Return the (x, y) coordinate for the center point of the cell that contains the specified text.  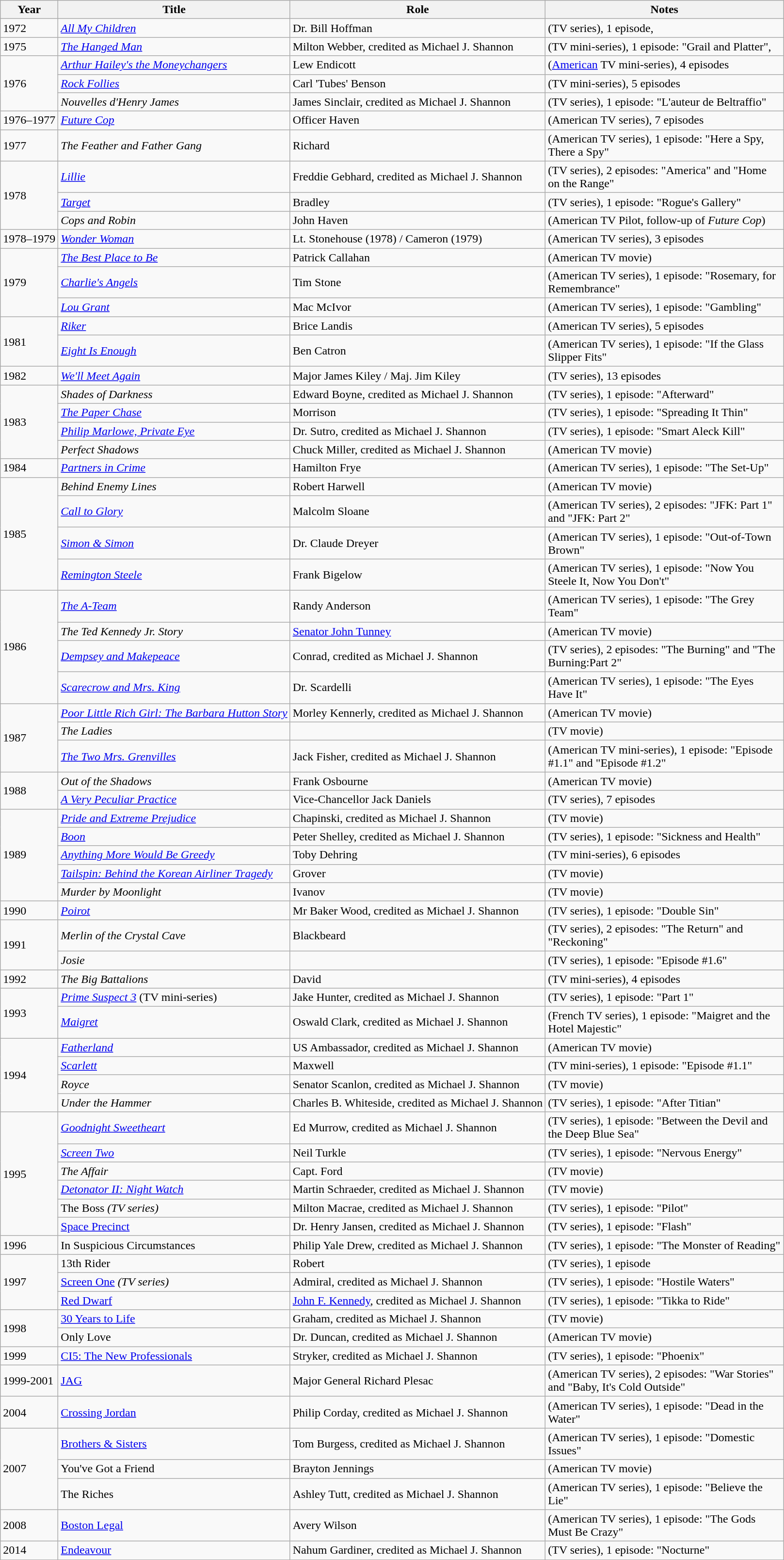
Target (174, 202)
Richard (417, 145)
Robert (417, 1263)
The Ladies (174, 731)
(TV series), 1 episode: "Spreading It Thin" (664, 413)
(American TV series), 7 episodes (664, 120)
Role (417, 10)
(TV series), 1 episode (664, 1263)
1996 (29, 1245)
(TV series), 1 episode: "Flash" (664, 1226)
The Riches (174, 1494)
Charles B. Whiteside, credited as Michael J. Shannon (417, 1103)
(TV series), 1 episode: "Phoenix" (664, 1356)
(TV mini-series), 1 episode: "Grail and Platter", (664, 47)
1978 (29, 195)
Red Dwarf (174, 1300)
Maigret (174, 1022)
Officer Haven (417, 120)
Senator John Tunney (417, 631)
(TV series), 2 episodes: "America" and "Home on the Range" (664, 177)
1978–1979 (29, 239)
1983 (29, 422)
(TV series), 1 episode: "Double Sin" (664, 910)
Scarecrow and Mrs. King (174, 688)
Patrick Callahan (417, 257)
Screen Two (174, 1153)
1977 (29, 145)
Dr. Claude Dreyer (417, 543)
The Feather and Father Gang (174, 145)
Malcolm Sloane (417, 511)
(American TV series), 1 episode: "The Grey Team" (664, 606)
1994 (29, 1075)
Admiral, credited as Michael J. Shannon (417, 1282)
We'll Meet Again (174, 376)
Cops and Robin (174, 220)
(American TV series), 1 episode: "Here a Spy, There a Spy" (664, 145)
(American TV series), 1 episode: "The Gods Must Be Crazy" (664, 1526)
13th Rider (174, 1263)
Riker (174, 326)
(American TV mini-series), 4 episodes (664, 65)
Out of the Shadows (174, 781)
John Haven (417, 220)
Morley Kennerly, credited as Michael J. Shannon (417, 713)
Major James Kiley / Maj. Jim Kiley (417, 376)
Anything More Would Be Greedy (174, 855)
Wonder Woman (174, 239)
Goodnight Sweetheart (174, 1128)
Space Precinct (174, 1226)
(TV series), 1 episode: "Pilot" (664, 1208)
(American TV series), 1 episode: "The Set-Up" (664, 468)
Brice Landis (417, 326)
(American TV mini-series), 1 episode: "Episode #1.1" and "Episode #1.2" (664, 756)
Crossing Jordan (174, 1412)
Josie (174, 960)
(American TV series), 2 episodes: "War Stories" and "Baby, It's Cold Outside" (664, 1381)
Edward Boyne, credited as Michael J. Shannon (417, 394)
You've Got a Friend (174, 1469)
2004 (29, 1412)
Detonator II: Night Watch (174, 1190)
Endeavour (174, 1550)
(American TV series), 1 episode: "The Eyes Have It" (664, 688)
The Best Place to Be (174, 257)
John F. Kennedy, credited as Michael J. Shannon (417, 1300)
Tim Stone (417, 282)
Neil Turkle (417, 1153)
Prime Suspect 3 (TV mini-series) (174, 997)
Poor Little Rich Girl: The Barbara Hutton Story (174, 713)
1999-2001 (29, 1381)
Nouvelles d'Henry James (174, 102)
(TV series), 2 episodes: "The Return" and "Reckoning" (664, 935)
Frank Osbourne (417, 781)
Boon (174, 836)
Partners in Crime (174, 468)
1976–1977 (29, 120)
Jake Hunter, credited as Michael J. Shannon (417, 997)
The A-Team (174, 606)
(TV series), 1 episode: "L'auteur de Beltraffio" (664, 102)
(TV series), 1 episode: "Between the Devil and the Deep Blue Sea" (664, 1128)
Graham, credited as Michael J. Shannon (417, 1319)
30 Years to Life (174, 1319)
Brothers & Sisters (174, 1444)
1992 (29, 979)
1987 (29, 738)
Future Cop (174, 120)
(TV mini-series), 1 episode: "Episode #1.1" (664, 1066)
(French TV series), 1 episode: "Maigret and the Hotel Majestic" (664, 1022)
Major General Richard Plesac (417, 1381)
1993 (29, 1013)
Tom Burgess, credited as Michael J. Shannon (417, 1444)
Tailspin: Behind the Korean Airliner Tragedy (174, 873)
Philip Corday, credited as Michael J. Shannon (417, 1412)
David (417, 979)
1972 (29, 28)
1976 (29, 83)
The Paper Chase (174, 413)
Milton Webber, credited as Michael J. Shannon (417, 47)
(American TV series), 1 episode: "Gambling" (664, 307)
Randy Anderson (417, 606)
Shades of Darkness (174, 394)
The Big Battalions (174, 979)
Blackbeard (417, 935)
Fatherland (174, 1047)
(TV series), 1 episode: "Smart Aleck Kill" (664, 431)
Simon & Simon (174, 543)
Mr Baker Wood, credited as Michael J. Shannon (417, 910)
(TV series), 1 episode, (664, 28)
The Two Mrs. Grenvilles (174, 756)
(TV series), 1 episode: "The Monster of Reading" (664, 1245)
(TV series), 1 episode: "Afterward" (664, 394)
The Boss (TV series) (174, 1208)
(TV series), 1 episode: "Hostile Waters" (664, 1282)
(TV series), 13 episodes (664, 376)
1979 (29, 282)
Screen One (TV series) (174, 1282)
Title (174, 10)
Notes (664, 10)
(American TV series), 2 episodes: "JFK: Part 1" and "JFK: Part 2" (664, 511)
1991 (29, 945)
US Ambassador, credited as Michael J. Shannon (417, 1047)
JAG (174, 1381)
Capt. Ford (417, 1171)
(TV series), 1 episode: "After Titian" (664, 1103)
(American TV series), 5 episodes (664, 326)
James Sinclair, credited as Michael J. Shannon (417, 102)
Only Love (174, 1337)
(TV series), 1 episode: "Nervous Energy" (664, 1153)
Jack Fisher, credited as Michael J. Shannon (417, 756)
Ben Catron (417, 351)
(American TV Pilot, follow-up of Future Cop) (664, 220)
Call to Glory (174, 511)
Conrad, credited as Michael J. Shannon (417, 657)
Carl 'Tubes' Benson (417, 83)
Murder by Moonlight (174, 892)
Vice-Chancellor Jack Daniels (417, 800)
1990 (29, 910)
1988 (29, 790)
(TV series), 2 episodes: "The Burning" and "The Burning:Part 2" (664, 657)
Remington Steele (174, 574)
Lt. Stonehouse (1978) / Cameron (1979) (417, 239)
Senator Scanlon, credited as Michael J. Shannon (417, 1084)
The Affair (174, 1171)
Oswald Clark, credited as Michael J. Shannon (417, 1022)
Dr. Duncan, credited as Michael J. Shannon (417, 1337)
1989 (29, 855)
(American TV series), 1 episode: "Out-of-Town Brown" (664, 543)
Peter Shelley, credited as Michael J. Shannon (417, 836)
Dr. Henry Jansen, credited as Michael J. Shannon (417, 1226)
Pride and Extreme Prejudice (174, 818)
(TV series), 1 episode: "Part 1" (664, 997)
Stryker, credited as Michael J. Shannon (417, 1356)
(TV series), 1 episode: "Episode #1.6" (664, 960)
Lew Endicott (417, 65)
Chapinski, credited as Michael J. Shannon (417, 818)
Lillie (174, 177)
(TV series), 1 episode: "Tikka to Ride" (664, 1300)
Philip Marlowe, Private Eye (174, 431)
Brayton Jennings (417, 1469)
Rock Follies (174, 83)
Morrison (417, 413)
1986 (29, 647)
Milton Macrae, credited as Michael J. Shannon (417, 1208)
2014 (29, 1550)
Robert Harwell (417, 486)
Ashley Tutt, credited as Michael J. Shannon (417, 1494)
Dr. Scardelli (417, 688)
Dr. Sutro, credited as Michael J. Shannon (417, 431)
1982 (29, 376)
1981 (29, 341)
Merlin of the Crystal Cave (174, 935)
Freddie Gebhard, credited as Michael J. Shannon (417, 177)
Boston Legal (174, 1526)
(TV series), 1 episode: "Rogue's Gallery" (664, 202)
CI5: The New Professionals (174, 1356)
In Suspicious Circumstances (174, 1245)
(American TV series), 1 episode: "Believe the Lie" (664, 1494)
1995 (29, 1174)
Ed Murrow, credited as Michael J. Shannon (417, 1128)
Lou Grant (174, 307)
Philip Yale Drew, credited as Michael J. Shannon (417, 1245)
1997 (29, 1282)
2008 (29, 1526)
Arthur Hailey's the Moneychangers (174, 65)
Charlie's Angels (174, 282)
Eight Is Enough (174, 351)
Hamilton Frye (417, 468)
Mac McIvor (417, 307)
1985 (29, 533)
(TV mini-series), 5 episodes (664, 83)
(American TV series), 1 episode: "If the Glass Slipper Fits" (664, 351)
(TV series), 1 episode: "Nocturne" (664, 1550)
Behind Enemy Lines (174, 486)
(TV series), 1 episode: "Sickness and Health" (664, 836)
(TV mini-series), 4 episodes (664, 979)
Dempsey and Makepeace (174, 657)
1984 (29, 468)
Dr. Bill Hoffman (417, 28)
Ivanov (417, 892)
1975 (29, 47)
Bradley (417, 202)
Martin Schraeder, credited as Michael J. Shannon (417, 1190)
(TV series), 7 episodes (664, 800)
Royce (174, 1084)
All My Children (174, 28)
A Very Peculiar Practice (174, 800)
Poirot (174, 910)
The Ted Kennedy Jr. Story (174, 631)
1999 (29, 1356)
Nahum Gardiner, credited as Michael J. Shannon (417, 1550)
(American TV series), 3 episodes (664, 239)
Frank Bigelow (417, 574)
Toby Dehring (417, 855)
Chuck Miller, credited as Michael J. Shannon (417, 450)
(American TV series), 1 episode: "Dead in the Water" (664, 1412)
The Hanged Man (174, 47)
(American TV series), 1 episode: "Now You Steele It, Now You Don't" (664, 574)
Maxwell (417, 1066)
Grover (417, 873)
Year (29, 10)
Under the Hammer (174, 1103)
(American TV series), 1 episode: "Domestic Issues" (664, 1444)
2007 (29, 1469)
Perfect Shadows (174, 450)
Avery Wilson (417, 1526)
1998 (29, 1328)
Scarlett (174, 1066)
(TV mini-series), 6 episodes (664, 855)
(American TV series), 1 episode: "Rosemary, for Remembrance" (664, 282)
